Capture the cell that displays the provided text and extract its (x, y) central coordinate. 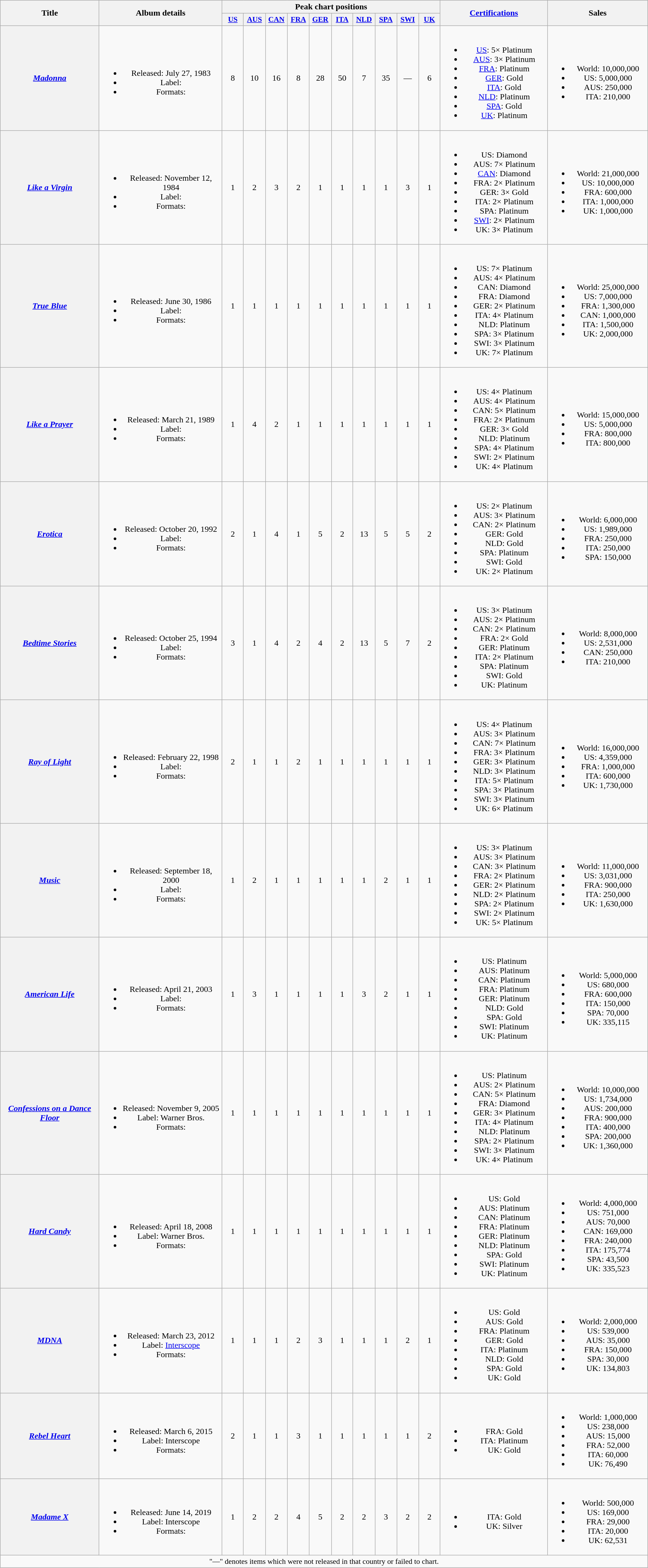
28 (321, 78)
35 (386, 78)
UK (429, 20)
ITA: GoldUK: Silver (494, 1517)
Music (50, 880)
GER (321, 20)
US: GoldAUS: PlatinumCAN: PlatinumFRA: PlatinumGER: PlatinumNLD: PlatinumSPA: GoldSWI: PlatinumUK: Platinum (494, 1231)
FRA (298, 20)
Released: October 25, 1994Label: Formats: (161, 643)
Released: July 27, 1983Label: Formats: (161, 78)
SWI (408, 20)
World: 8,000,000US: 2,531,000CAN: 250,000ITA: 210,000 (598, 643)
NLD (364, 20)
World: 11,000,000US: 3,031,000FRA: 900,000ITA: 250,000UK: 1,630,000 (598, 880)
US: 4× PlatinumAUS: 4× PlatinumCAN: 5× PlatinumFRA: 2× PlatinumGER: 3× GoldNLD: PlatinumSPA: 4× PlatinumSWI: 2× PlatinumUK: 4× Platinum (494, 424)
Hard Candy (50, 1231)
10 (254, 78)
World: 4,000,000US: 751,000AUS: 70,000CAN: 169,000FRA: 240,000ITA: 175,774SPA: 43,500UK: 335,523 (598, 1231)
Like a Virgin (50, 187)
US: 3× PlatinumAUS: 2× PlatinumCAN: 2× PlatinumFRA: 2× GoldGER: PlatinumITA: 2× PlatinumSPA: PlatinumSWI: GoldUK: Platinum (494, 643)
Released: November 9, 2005Label: Warner Bros.Formats: (161, 1113)
Title (50, 13)
Released: October 20, 1992Label: Formats: (161, 534)
Peak chart positions (331, 7)
World: 15,000,000US: 5,000,000FRA: 800,000ITA: 800,000 (598, 424)
AUS (254, 20)
Released: September 18, 2000Label: Formats: (161, 880)
Album details (161, 13)
US: PlatinumAUS: PlatinumCAN: PlatinumFRA: PlatinumGER: PlatinumNLD: GoldSPA: GoldSWI: PlatinumUK: Platinum (494, 994)
Released: March 21, 1989Label: Formats: (161, 424)
50 (342, 78)
US (233, 20)
Released: June 30, 1986Label: Formats: (161, 306)
US: 5× PlatinumAUS: 3× PlatinumFRA: PlatinumGER: GoldITA: GoldNLD: PlatinumSPA: GoldUK: Platinum (494, 78)
US: DiamondAUS: 7× PlatinumCAN: DiamondFRA: 2× PlatinumGER: 3× GoldITA: 2× PlatinumSPA: PlatinumSWI: 2× PlatinumUK: 3× Platinum (494, 187)
Like a Prayer (50, 424)
Certifications (494, 13)
Madonna (50, 78)
World: 16,000,000US: 4,359,000FRA: 1,000,000ITA: 600,000UK: 1,730,000 (598, 762)
SPA (386, 20)
World: 10,000,000US: 5,000,000AUS: 250,000ITA: 210,000 (598, 78)
World: 5,000,000US: 680,000FRA: 600,000ITA: 150,000SPA: 70,000UK: 335,115 (598, 994)
US: 2× PlatinumAUS: 3× PlatinumCAN: 2× PlatinumGER: GoldNLD: GoldSPA: PlatinumSWI: GoldUK: 2× Platinum (494, 534)
US: 3× PlatinumAUS: 3× PlatinumCAN: 3× PlatinumFRA: 2× PlatinumGER: 2× PlatinumNLD: 2× PlatinumSPA: 2× PlatinumSWI: 2× PlatinumUK: 5× Platinum (494, 880)
World: 25,000,000US: 7,000,000FRA: 1,300,000CAN: 1,000,000ITA: 1,500,000UK: 2,000,000 (598, 306)
Bedtime Stories (50, 643)
US: PlatinumAUS: 2× PlatinumCAN: 5× PlatinumFRA: DiamondGER: 3× PlatinumITA: 4× PlatinumNLD: PlatinumSPA: 2× PlatinumSWI: 3× PlatinumUK: 4× Platinum (494, 1113)
16 (277, 78)
Released: February 22, 1998Label: Formats: (161, 762)
ITA (342, 20)
World: 10,000,000US: 1,734,000AUS: 200,000FRA: 900,000ITA: 400,000SPA: 200,000UK: 1,360,000 (598, 1113)
MDNA (50, 1341)
CAN (277, 20)
Rebel Heart (50, 1436)
FRA: GoldITA: PlatinumUK: Gold (494, 1436)
Released: April 18, 2008Label: Warner Bros.Formats: (161, 1231)
Sales (598, 13)
Released: March 6, 2015Label: InterscopeFormats: (161, 1436)
Ray of Light (50, 762)
World: 2,000,000US: 539,000AUS: 35,000FRA: 150,000SPA: 30,000UK: 134,803 (598, 1341)
Released: March 23, 2012Label: InterscopeFormats: (161, 1341)
World: 6,000,000US: 1,989,000FRA: 250,000ITA: 250,000SPA: 150,000 (598, 534)
US: 7× PlatinumAUS: 4× PlatinumCAN: DiamondFRA: DiamondGER: 2× PlatinumITA: 4× PlatinumNLD: PlatinumSPA: 3× PlatinumSWI: 3× PlatinumUK: 7× Platinum (494, 306)
Released: April 21, 2003Label: Formats: (161, 994)
World: 21,000,000US: 10,000,000FRA: 600,000ITA: 1,000,000UK: 1,000,000 (598, 187)
World: 1,000,000US: 238,000AUS: 15,000FRA: 52,000ITA: 60,000UK: 76,490 (598, 1436)
— (408, 78)
6 (429, 78)
"—" denotes items which were not released in that country or failed to chart. (324, 1561)
Madame X (50, 1517)
Erotica (50, 534)
Released: November 12, 1984Label: Formats: (161, 187)
Released: June 14, 2019Label: InterscopeFormats: (161, 1517)
American Life (50, 994)
US: GoldAUS: GoldFRA: PlatinumGER: GoldITA: PlatinumNLD: GoldSPA: GoldUK: Gold (494, 1341)
World: 500,000US: 169,000FRA: 29,000ITA: 20,000UK: 62,531 (598, 1517)
True Blue (50, 306)
Confessions on a Dance Floor (50, 1113)
